Search for the cell housing the specified text and yield its (X, Y) center coordinate. 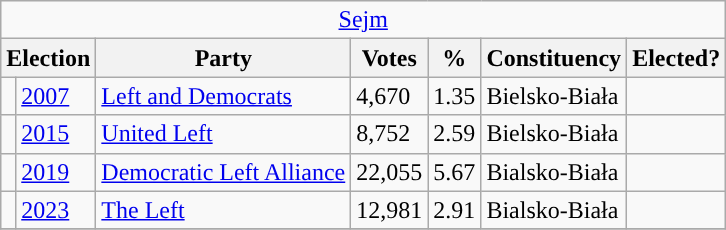
1.35 (454, 96)
Left and Democrats (224, 96)
Election (48, 58)
Party (224, 58)
The Left (224, 210)
Constituency (554, 58)
Elected? (676, 58)
% (454, 58)
Sejm (364, 20)
2.59 (454, 134)
4,670 (390, 96)
2023 (56, 210)
2015 (56, 134)
12,981 (390, 210)
5.67 (454, 172)
Democratic Left Alliance (224, 172)
United Left (224, 134)
2019 (56, 172)
2.91 (454, 210)
Votes (390, 58)
2007 (56, 96)
22,055 (390, 172)
8,752 (390, 134)
